From the cell containing the given text, extract its center point as (x, y) coordinate. 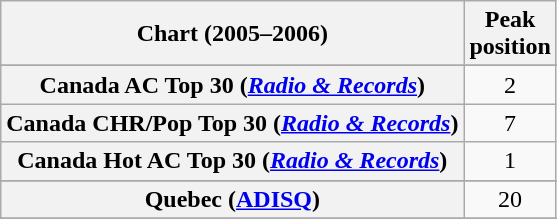
Canada Hot AC Top 30 (Radio & Records) (232, 161)
Canada CHR/Pop Top 30 (Radio & Records) (232, 123)
Peakposition (510, 34)
7 (510, 123)
Canada AC Top 30 (Radio & Records) (232, 85)
2 (510, 85)
Quebec (ADISQ) (232, 199)
Chart (2005–2006) (232, 34)
1 (510, 161)
20 (510, 199)
